From the cell containing the given text, extract its center point as (x, y) coordinate. 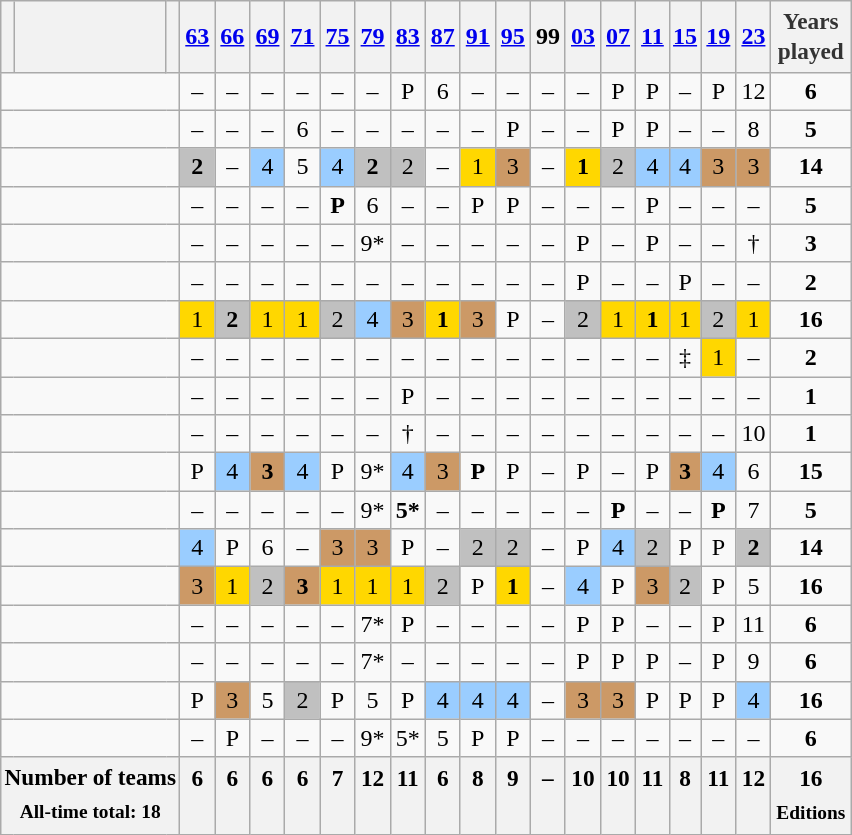
Number of teamsAll-time total: 18 (90, 796)
23 (754, 36)
63 (198, 36)
99 (548, 36)
83 (408, 36)
‡ (685, 357)
07 (618, 36)
16Editions (811, 796)
79 (372, 36)
03 (582, 36)
75 (338, 36)
66 (232, 36)
19 (718, 36)
71 (302, 36)
Yearsplayed (811, 36)
95 (512, 36)
91 (478, 36)
69 (268, 36)
87 (442, 36)
